Pinpoint the cell where the given text exists, returning its (X, Y) midpoint coordinate. 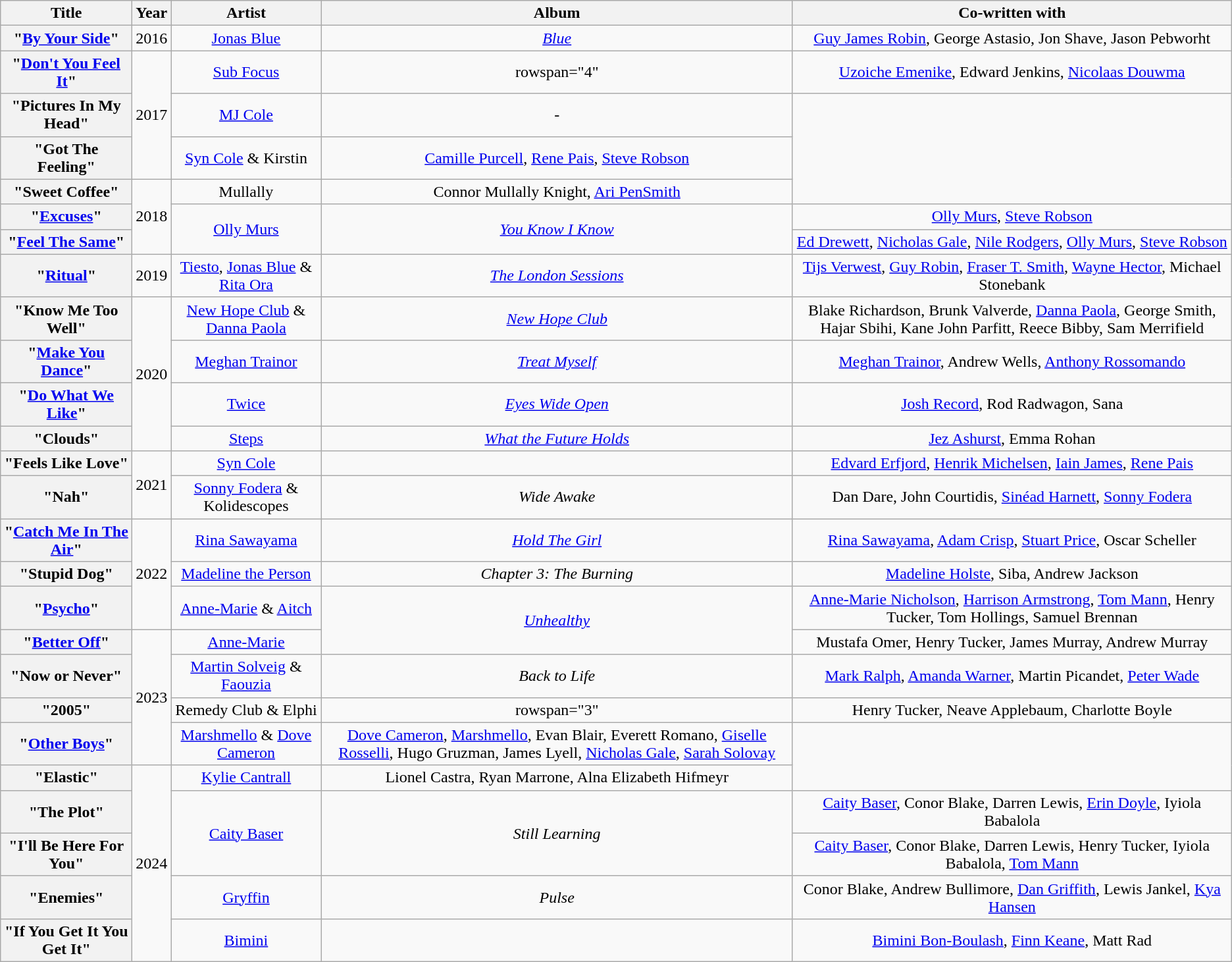
"Don't You Feel It" (66, 72)
New Hope Club & Danna Paola (246, 319)
Madeline Holste, Siba, Andrew Jackson (1012, 574)
"Ritual" (66, 275)
"Feels Like Love" (66, 464)
Uzoiche Emenike, Edward Jenkins, Nicolaas Douwma (1012, 72)
The London Sessions (557, 275)
"2005" (66, 710)
Dan Dare, John Courtidis, Sinéad Harnett, Sonny Fodera (1012, 498)
"Clouds" (66, 438)
Dove Cameron, Marshmello, Evan Blair, Everett Romano, Giselle Rosselli, Hugo Gruzman, James Lyell, Nicholas Gale, Sarah Solovay (557, 744)
Chapter 3: The Burning (557, 574)
Unhealthy (557, 620)
Edvard Erfjord, Henrik Michelsen, Iain James, Rene Pais (1012, 464)
New Hope Club (557, 319)
Blue (557, 38)
Rina Sawayama, Adam Crisp, Stuart Price, Oscar Scheller (1012, 540)
Olly Murs, Steve Robson (1012, 217)
Still Learning (557, 833)
Conor Blake, Andrew Bullimore, Dan Griffith, Lewis Jankel, Kya Hansen (1012, 897)
Mustafa Omer, Henry Tucker, James Murray, Andrew Murray (1012, 642)
Kylie Cantrall (246, 778)
"The Plot" (66, 811)
Bimini Bon-Boulash, Finn Keane, Matt Rad (1012, 940)
Mark Ralph, Amanda Warner, Martin Picandet, Peter Wade (1012, 676)
Treat Myself (557, 361)
Tijs Verwest, Guy Robin, Fraser T. Smith, Wayne Hector, Michael Stonebank (1012, 275)
"Stupid Dog" (66, 574)
Back to Life (557, 676)
2022 (151, 574)
"Catch Me In The Air" (66, 540)
Ed Drewett, Nicholas Gale, Nile Rodgers, Olly Murs, Steve Robson (1012, 242)
"Pictures In My Head" (66, 115)
Martin Solveig & Faouzia (246, 676)
"Other Boys" (66, 744)
Anne-Marie (246, 642)
Jonas Blue (246, 38)
Bimini (246, 940)
"I'll Be Here For You" (66, 855)
Co-written with (1012, 13)
Pulse (557, 897)
Anne-Marie Nicholson, Harrison Armstrong, Tom Mann, Henry Tucker, Tom Hollings, Samuel Brennan (1012, 608)
2020 (151, 374)
"Psycho" (66, 608)
Sonny Fodera & Kolidescopes (246, 498)
Jez Ashurst, Emma Rohan (1012, 438)
Anne-Marie & Aitch (246, 608)
"By Your Side" (66, 38)
"Got The Feeling" (66, 158)
"Sweet Coffee" (66, 192)
Syn Cole & Kirstin (246, 158)
2023 (151, 697)
Album (557, 13)
Hold The Girl (557, 540)
"Enemies" (66, 897)
rowspan="3" (557, 710)
Blake Richardson, Brunk Valverde, Danna Paola, George Smith, Hajar Sbihi, Kane John Parfitt, Reece Bibby, Sam Merrifield (1012, 319)
Gryffin (246, 897)
"Do What We Like" (66, 404)
Eyes Wide Open (557, 404)
Henry Tucker, Neave Applebaum, Charlotte Boyle (1012, 710)
Meghan Trainor, Andrew Wells, Anthony Rossomando (1012, 361)
Meghan Trainor (246, 361)
You Know I Know (557, 229)
2024 (151, 863)
MJ Cole (246, 115)
Tiesto, Jonas Blue & Rita Ora (246, 275)
2016 (151, 38)
Caity Baser (246, 833)
"Elastic" (66, 778)
What the Future Holds (557, 438)
Rina Sawayama (246, 540)
2019 (151, 275)
"Nah" (66, 498)
"Make You Dance" (66, 361)
Guy James Robin, George Astasio, Jon Shave, Jason Pebworht (1012, 38)
Marshmello & Dove Cameron (246, 744)
Syn Cole (246, 464)
Title (66, 13)
Steps (246, 438)
- (557, 115)
"Excuses" (66, 217)
Madeline the Person (246, 574)
Twice (246, 404)
rowspan="4" (557, 72)
Camille Purcell, Rene Pais, Steve Robson (557, 158)
Olly Murs (246, 229)
2021 (151, 485)
2018 (151, 217)
Lionel Castra, Ryan Marrone, Alna Elizabeth Hifmeyr (557, 778)
Mullally (246, 192)
2017 (151, 115)
Sub Focus (246, 72)
"Better Off" (66, 642)
Josh Record, Rod Radwagon, Sana (1012, 404)
Remedy Club & Elphi (246, 710)
Caity Baser, Conor Blake, Darren Lewis, Erin Doyle, Iyiola Babalola (1012, 811)
Wide Awake (557, 498)
Caity Baser, Conor Blake, Darren Lewis, Henry Tucker, Iyiola Babalola, Tom Mann (1012, 855)
Connor Mullally Knight, Ari PenSmith (557, 192)
Artist (246, 13)
Year (151, 13)
"Know Me Too Well" (66, 319)
"If You Get It You Get It" (66, 940)
"Now or Never" (66, 676)
"Feel The Same" (66, 242)
